Capture the cell that displays the provided text and extract its [X, Y] central coordinate. 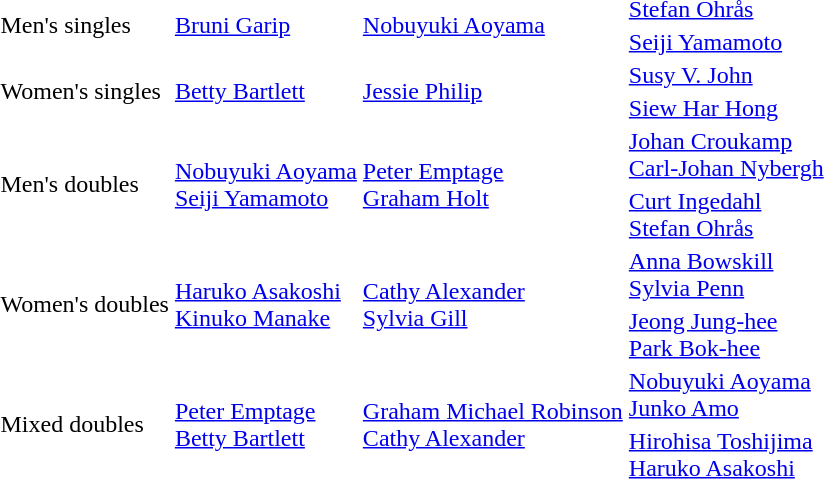
Jessie Philip [492, 92]
Peter Emptage Graham Holt [492, 184]
Haruko Asakoshi Kinuko Manake [266, 304]
Nobuyuki Aoyama Seiji Yamamoto [266, 184]
Betty Bartlett [266, 92]
Cathy Alexander Sylvia Gill [492, 304]
